Extract the [X, Y] coordinate from the center of the cell holding the provided text.  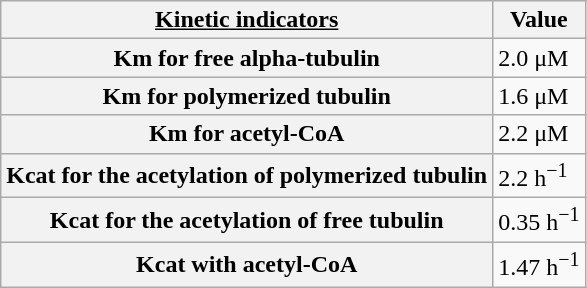
Kcat for the acetylation of polymerized tubulin [247, 176]
2.2 μM [539, 134]
1.6 μM [539, 96]
Value [539, 20]
Kinetic indicators [247, 20]
Kcat with acetyl-CoA [247, 264]
Kcat for the acetylation of free tubulin [247, 220]
1.47 h−1 [539, 264]
0.35 h−1 [539, 220]
Km for polymerized tubulin [247, 96]
Km for free alpha-tubulin [247, 58]
Km for acetyl-CoA [247, 134]
2.2 h−1 [539, 176]
2.0 μM [539, 58]
